From the cell containing the given text, extract its center point as (X, Y) coordinate. 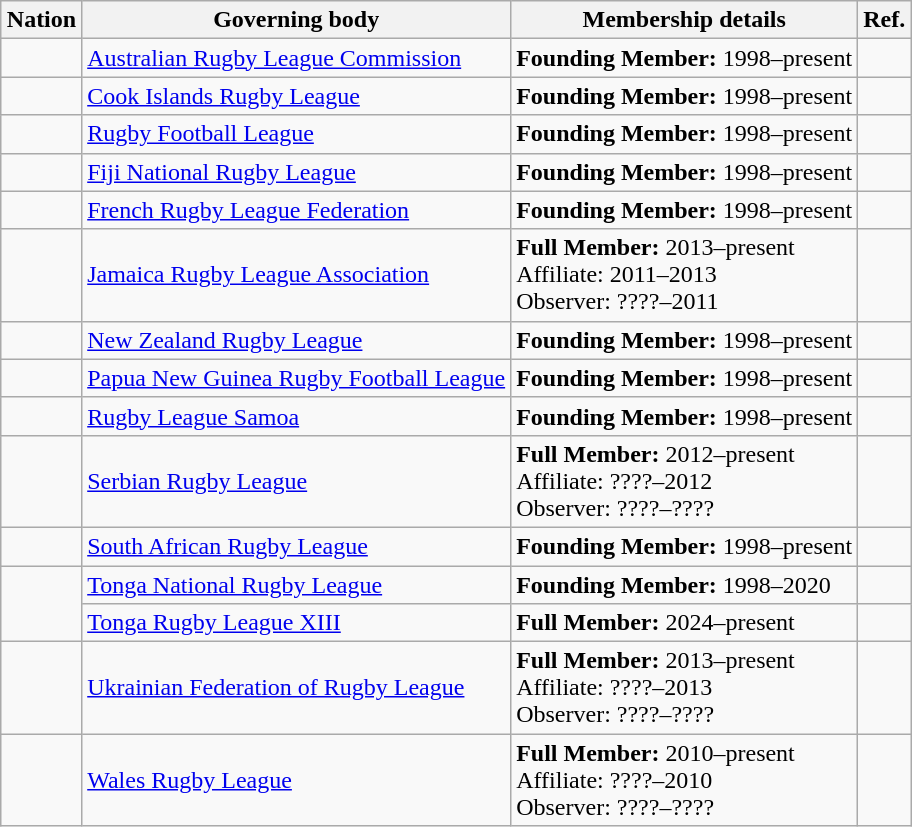
Rugby League Samoa (296, 416)
Rugby Football League (296, 134)
Founding Member: 1998–2020 (684, 585)
Full Member: 2013–presentAffiliate: 2011–2013Observer: ????–2011 (684, 275)
Full Member: 2012–presentAffiliate: ????–2012Observer: ????–???? (684, 481)
Full Member: 2010–presentAffiliate: ????–2010Observer: ????–???? (684, 780)
Ref. (884, 20)
Fiji National Rugby League (296, 172)
South African Rugby League (296, 546)
Papua New Guinea Rugby Football League (296, 378)
Australian Rugby League Commission (296, 58)
French Rugby League Federation (296, 210)
Membership details (684, 20)
Tonga Rugby League XIII (296, 623)
Full Member: 2024–present (684, 623)
New Zealand Rugby League (296, 340)
Wales Rugby League (296, 780)
Full Member: 2013–presentAffiliate: ????–2013Observer: ????–???? (684, 688)
Nation (41, 20)
Ukrainian Federation of Rugby League (296, 688)
Governing body (296, 20)
Serbian Rugby League (296, 481)
Cook Islands Rugby League (296, 96)
Jamaica Rugby League Association (296, 275)
Tonga National Rugby League (296, 585)
